From the cell containing the given text, extract its center point as [X, Y] coordinate. 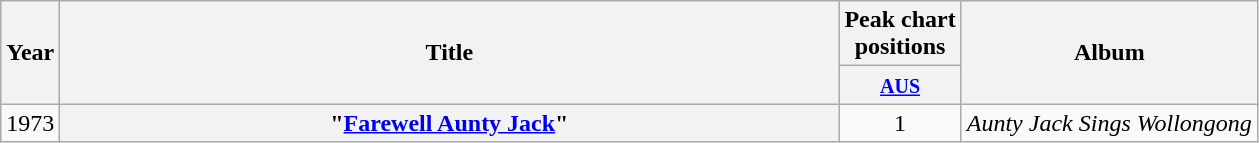
Album [1109, 52]
1973 [30, 123]
1 [900, 123]
Year [30, 52]
AUS [900, 85]
Aunty Jack Sings Wollongong [1109, 123]
Title [450, 52]
"Farewell Aunty Jack" [450, 123]
Peak chartpositions [900, 34]
